Provide the (x, y) coordinate of the cell's center where the given text is located.  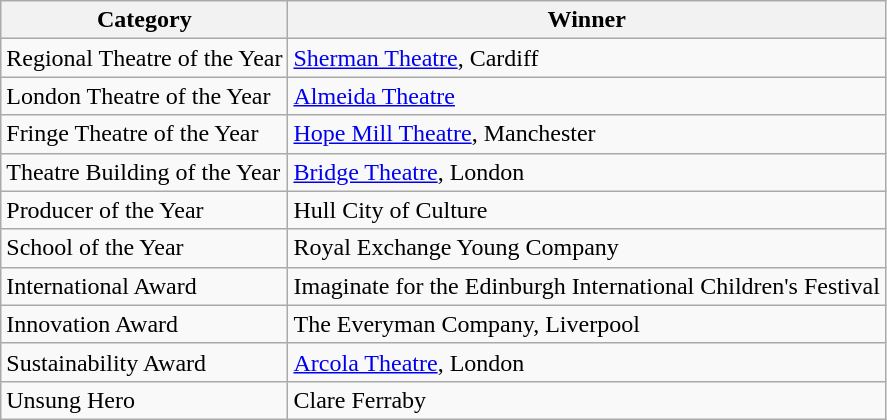
Regional Theatre of the Year (144, 58)
London Theatre of the Year (144, 96)
The Everyman Company, Liverpool (586, 324)
Winner (586, 20)
Hull City of Culture (586, 210)
School of the Year (144, 248)
Fringe Theatre of the Year (144, 134)
Category (144, 20)
Arcola Theatre, London (586, 362)
Bridge Theatre, London (586, 172)
Sherman Theatre, Cardiff (586, 58)
Theatre Building of the Year (144, 172)
Royal Exchange Young Company (586, 248)
Imaginate for the Edinburgh International Children's Festival (586, 286)
Innovation Award (144, 324)
Almeida Theatre (586, 96)
Sustainability Award (144, 362)
Producer of the Year (144, 210)
Hope Mill Theatre, Manchester (586, 134)
Unsung Hero (144, 400)
Clare Ferraby (586, 400)
International Award (144, 286)
